Return [x, y] of the center of cell containing provided text 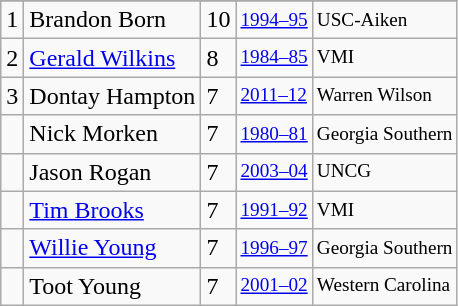
Jason Rogan [112, 172]
Warren Wilson [384, 96]
Toot Young [112, 286]
Tim Brooks [112, 210]
2 [12, 58]
1 [12, 20]
2001–02 [274, 286]
Willie Young [112, 248]
8 [218, 58]
2011–12 [274, 96]
2003–04 [274, 172]
Brandon Born [112, 20]
Dontay Hampton [112, 96]
Nick Morken [112, 134]
USC-Aiken [384, 20]
Gerald Wilkins [112, 58]
10 [218, 20]
Western Carolina [384, 286]
1980–81 [274, 134]
1984–85 [274, 58]
UNCG [384, 172]
1991–92 [274, 210]
3 [12, 96]
1996–97 [274, 248]
1994–95 [274, 20]
